Capture the cell that displays the provided text and extract its [x, y] central coordinate. 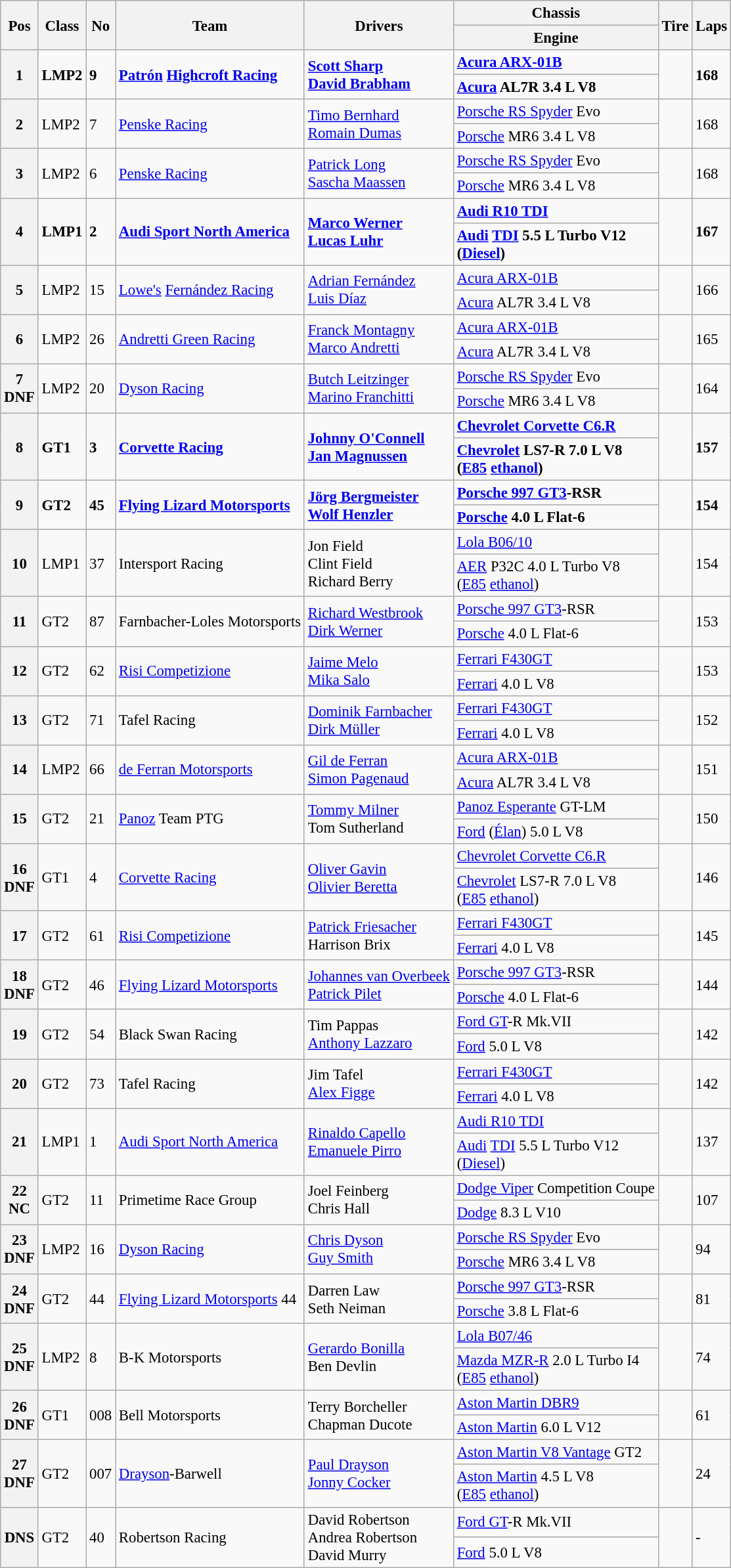
Chris Dyson Guy Smith [378, 1249]
13 [20, 720]
Richard Westbrook Dirk Werner [378, 621]
Tim Pappas Anthony Lazzaro [378, 1035]
167 [712, 232]
Lola B06/10 [556, 542]
7 [101, 123]
24 [712, 1473]
AER P32C 4.0 L Turbo V8(E85 ethanol) [556, 575]
17 [20, 935]
Johannes van Overbeek Patrick Pilet [378, 985]
14 [20, 770]
Class [62, 25]
Farnbacher-Loles Motorsports [210, 621]
Dodge 8.3 L V10 [556, 1213]
94 [712, 1249]
26DNF [20, 1416]
166 [712, 290]
Marco Werner Lucas Luhr [378, 232]
165 [712, 339]
24DNF [20, 1299]
008 [101, 1416]
Aston Martin V8 Vantage GT2 [556, 1452]
144 [712, 985]
Laps [712, 25]
18DNF [20, 985]
Johnny O'Connell Jan Magnussen [378, 446]
Dominik Farnbacher Dirk Müller [378, 720]
45 [101, 506]
87 [101, 621]
Chassis [556, 13]
Paul Drayson Jonny Cocker [378, 1473]
107 [712, 1200]
No [101, 25]
Gil de Ferran Simon Pagenaud [378, 770]
146 [712, 877]
25DNF [20, 1357]
Terry Borcheller Chapman Ducote [378, 1416]
73 [101, 1083]
- [712, 1537]
Bell Motorsports [210, 1416]
137 [712, 1142]
151 [712, 770]
Team [210, 25]
46 [101, 985]
Jörg Bergmeister Wolf Henzler [378, 506]
de Ferran Motorsports [210, 770]
DNS [20, 1537]
Panoz Team PTG [210, 819]
Scott Sharp David Brabham [378, 75]
Gerardo Bonilla Ben Devlin [378, 1357]
Timo Bernhard Romain Dumas [378, 123]
Porsche 3.8 L Flat-6 [556, 1311]
Flying Lizard Motorsports 44 [210, 1299]
Patrón Highcroft Racing [210, 75]
62 [101, 671]
152 [712, 720]
150 [712, 819]
B-K Motorsports [210, 1357]
Pos [20, 25]
81 [712, 1299]
Lola B07/46 [556, 1336]
66 [101, 770]
157 [712, 446]
145 [712, 935]
Butch Leitzinger Marino Franchitti [378, 389]
5 [20, 290]
164 [712, 389]
Black Swan Racing [210, 1035]
Patrick Friesacher Harrison Brix [378, 935]
19 [20, 1035]
Tire [675, 25]
Aston Martin 4.5 L V8(E85 ethanol) [556, 1487]
16 [101, 1249]
54 [101, 1035]
44 [101, 1299]
Jon Field Clint Field Richard Berry [378, 563]
Jaime Melo Mika Salo [378, 671]
Franck Montagny Marco Andretti [378, 339]
Patrick Long Sascha Maassen [378, 173]
71 [101, 720]
007 [101, 1473]
Robertson Racing [210, 1537]
Panoz Esperante GT-LM [556, 807]
40 [101, 1537]
Aston Martin 6.0 L V12 [556, 1427]
Ford (Élan) 5.0 L V8 [556, 831]
Drayson-Barwell [210, 1473]
27DNF [20, 1473]
Drivers [378, 25]
Jim Tafel Alex Figge [378, 1083]
Engine [556, 38]
10 [20, 563]
22NC [20, 1200]
26 [101, 339]
7DNF [20, 389]
12 [20, 671]
Aston Martin DBR9 [556, 1403]
Tommy Milner Tom Sutherland [378, 819]
Joel Feinberg Chris Hall [378, 1200]
Primetime Race Group [210, 1200]
Andretti Green Racing [210, 339]
Darren Law Seth Neiman [378, 1299]
Adrian Fernández Luis Díaz [378, 290]
74 [712, 1357]
Dodge Viper Competition Coupe [556, 1188]
Mazda MZR-R 2.0 L Turbo I4(E85 ethanol) [556, 1370]
Oliver Gavin Olivier Beretta [378, 877]
16DNF [20, 877]
David Robertson Andrea Robertson David Murry [378, 1537]
Rinaldo Capello Emanuele Pirro [378, 1142]
Lowe's Fernández Racing [210, 290]
Intersport Racing [210, 563]
37 [101, 563]
23DNF [20, 1249]
